Scan for the cell matching the given text and deliver its (x, y) coordinate at center. 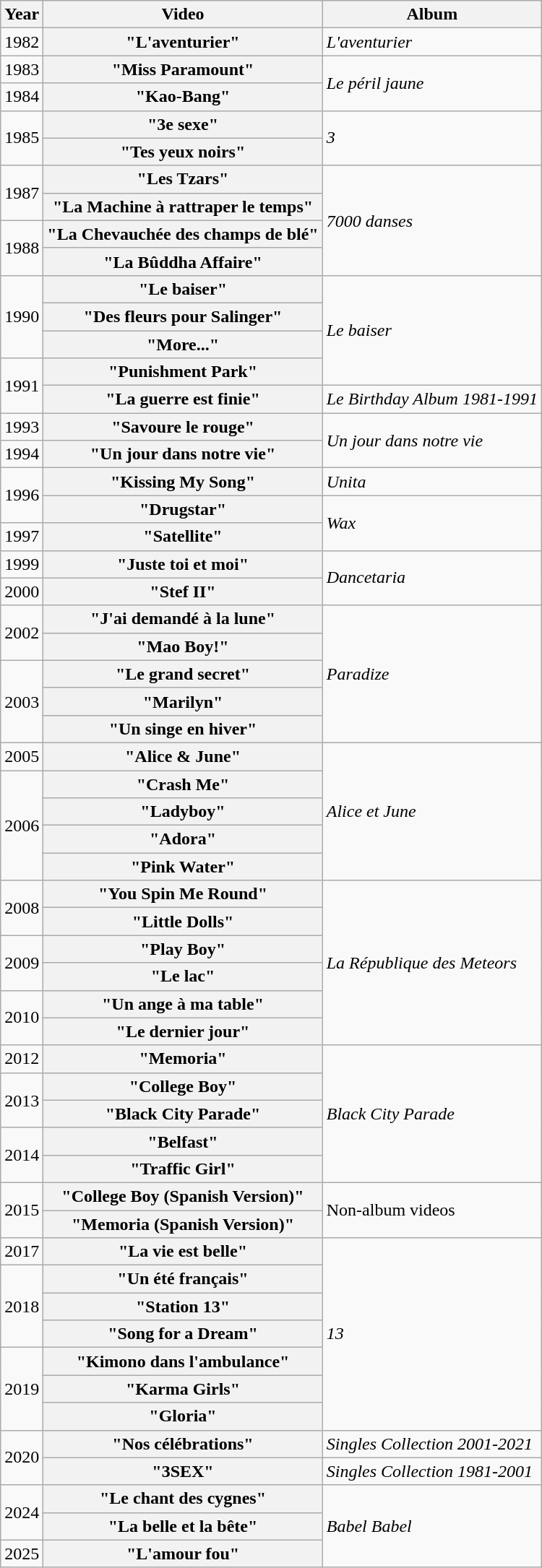
L'aventurier (432, 42)
"Little Dolls" (183, 922)
"Un singe en hiver" (183, 729)
"Le chant des cygnes" (183, 1499)
"Un jour dans notre vie" (183, 454)
"Belfast" (183, 1141)
Un jour dans notre vie (432, 441)
"You Spin Me Round" (183, 894)
"La Bûddha Affaire" (183, 261)
"Le baiser" (183, 289)
2010 (22, 1018)
"Nos célébrations" (183, 1444)
1988 (22, 248)
Video (183, 14)
"La vie est belle" (183, 1252)
"Drugstar" (183, 509)
2017 (22, 1252)
Album (432, 14)
"Adora" (183, 839)
Paradize (432, 674)
1999 (22, 564)
1987 (22, 193)
1984 (22, 97)
"Ladyboy" (183, 812)
2020 (22, 1457)
"Black City Parade" (183, 1114)
"Le dernier jour" (183, 1031)
Wax (432, 523)
"Le lac" (183, 976)
Alice et June (432, 811)
"La belle et la bête" (183, 1526)
1991 (22, 386)
"Stef II" (183, 592)
"Kao-Bang" (183, 97)
"Un ange à ma table" (183, 1004)
2014 (22, 1155)
"Memoria (Spanish Version)" (183, 1224)
"Gloria" (183, 1416)
"Miss Paramount" (183, 69)
"La guerre est finie" (183, 399)
2018 (22, 1307)
1994 (22, 454)
2006 (22, 825)
2013 (22, 1100)
Singles Collection 1981-2001 (432, 1471)
"Le grand secret" (183, 674)
"Song for a Dream" (183, 1334)
Year (22, 14)
"More..." (183, 345)
"L'amour fou" (183, 1554)
"Satellite" (183, 537)
"Kimono dans l'ambulance" (183, 1361)
Dancetaria (432, 578)
2019 (22, 1389)
"Punishment Park" (183, 372)
"La Machine à rattraper le temps" (183, 207)
1993 (22, 427)
"Tes yeux noirs" (183, 152)
"Station 13" (183, 1307)
7000 danses (432, 220)
1982 (22, 42)
2000 (22, 592)
"La Chevauchée des champs de blé" (183, 234)
Le Birthday Album 1981-1991 (432, 399)
"3e sexe" (183, 124)
"J'ai demandé à la lune" (183, 619)
"Memoria" (183, 1059)
2024 (22, 1512)
1983 (22, 69)
2009 (22, 963)
"Karma Girls" (183, 1389)
Le péril jaune (432, 83)
2025 (22, 1554)
"Des fleurs pour Salinger" (183, 316)
Singles Collection 2001-2021 (432, 1444)
1985 (22, 138)
2012 (22, 1059)
"College Boy (Spanish Version)" (183, 1196)
"Juste toi et moi" (183, 564)
"Marilyn" (183, 701)
"Play Boy" (183, 949)
"Alice & June" (183, 756)
Le baiser (432, 330)
"Les Tzars" (183, 179)
1996 (22, 495)
Black City Parade (432, 1114)
13 (432, 1334)
1990 (22, 316)
"Traffic Girl" (183, 1169)
Babel Babel (432, 1526)
2002 (22, 633)
"L'aventurier" (183, 42)
2005 (22, 756)
"Savoure le rouge" (183, 427)
2003 (22, 701)
3 (432, 138)
La République des Meteors (432, 963)
"3SEX" (183, 1471)
Unita (432, 482)
2008 (22, 908)
"Mao Boy!" (183, 646)
"Pink Water" (183, 867)
1997 (22, 537)
"Crash Me" (183, 784)
Non-album videos (432, 1210)
"Un été français" (183, 1279)
2015 (22, 1210)
"College Boy" (183, 1086)
"Kissing My Song" (183, 482)
